Determine the [x, y] coordinate at the center of the cell enclosing the given text.  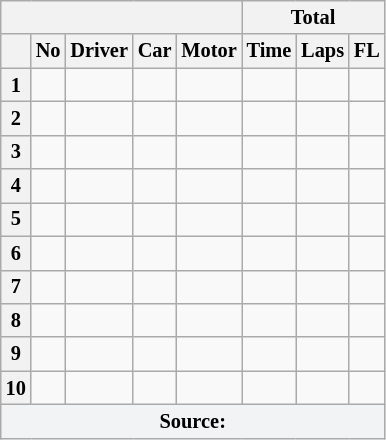
Driver [98, 51]
Motor [208, 51]
FL [367, 51]
6 [16, 253]
9 [16, 354]
8 [16, 320]
3 [16, 152]
Time [270, 51]
Total [314, 17]
Source: [193, 421]
7 [16, 287]
No [48, 51]
10 [16, 388]
2 [16, 118]
Car [155, 51]
4 [16, 186]
5 [16, 219]
Laps [322, 51]
1 [16, 85]
